Return the (X, Y) coordinate for the center point of the cell that contains the specified text.  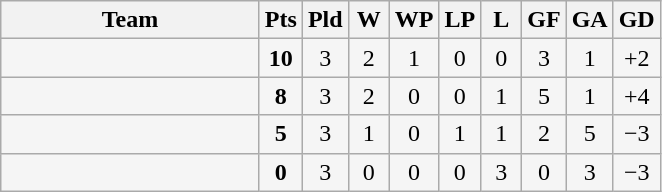
GF (544, 20)
+2 (636, 58)
Team (130, 20)
+4 (636, 96)
10 (280, 58)
L (502, 20)
LP (460, 20)
W (368, 20)
Pts (280, 20)
WP (414, 20)
8 (280, 96)
Pld (325, 20)
GA (590, 20)
GD (636, 20)
